Pinpoint the cell where the given text exists, returning its [x, y] midpoint coordinate. 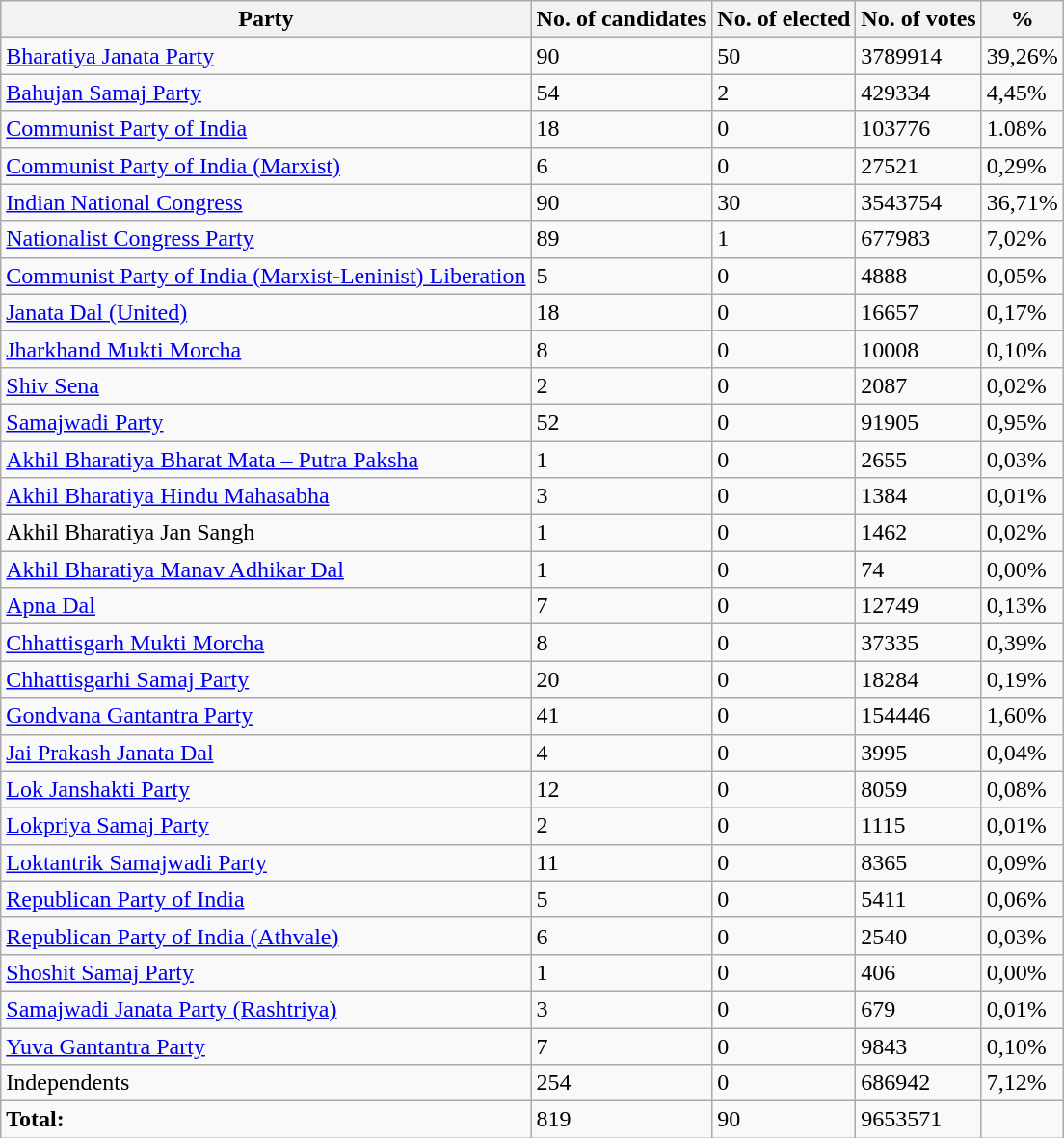
677983 [918, 239]
Chhattisgarh Mukti Morcha [266, 643]
Shoshit Samaj Party [266, 972]
54 [622, 93]
0,06% [1022, 899]
Party [266, 19]
No. of elected [785, 19]
0,09% [1022, 862]
1,60% [1022, 716]
2655 [918, 460]
1462 [918, 533]
Total: [266, 1120]
0,04% [1022, 753]
0,17% [1022, 312]
8365 [918, 862]
Communist Party of India (Marxist) [266, 166]
Republican Party of India (Athvale) [266, 936]
Akhil Bharatiya Bharat Mata – Putra Paksha [266, 460]
% [1022, 19]
89 [622, 239]
819 [622, 1120]
Akhil Bharatiya Hindu Mahasabha [266, 496]
686942 [918, 1083]
2540 [918, 936]
1384 [918, 496]
12749 [918, 606]
74 [918, 569]
7,12% [1022, 1083]
16657 [918, 312]
Akhil Bharatiya Manav Adhikar Dal [266, 569]
No. of candidates [622, 19]
37335 [918, 643]
154446 [918, 716]
4,45% [1022, 93]
103776 [918, 129]
Shiv Sena [266, 385]
1115 [918, 826]
Bahujan Samaj Party [266, 93]
50 [785, 56]
1.08% [1022, 129]
406 [918, 972]
9653571 [918, 1120]
41 [622, 716]
Chhattisgarhi Samaj Party [266, 679]
Republican Party of India [266, 899]
0,08% [1022, 789]
Lok Janshakti Party [266, 789]
2087 [918, 385]
3789914 [918, 56]
11 [622, 862]
91905 [918, 422]
3995 [918, 753]
27521 [918, 166]
4888 [918, 276]
Communist Party of India (Marxist-Leninist) Liberation [266, 276]
Communist Party of India [266, 129]
Yuva Gantantra Party [266, 1045]
679 [918, 1009]
Nationalist Congress Party [266, 239]
5411 [918, 899]
3543754 [918, 202]
Independents [266, 1083]
254 [622, 1083]
30 [785, 202]
18284 [918, 679]
0,95% [1022, 422]
0,19% [1022, 679]
20 [622, 679]
Apna Dal [266, 606]
Indian National Congress [266, 202]
12 [622, 789]
Janata Dal (United) [266, 312]
36,71% [1022, 202]
Lokpriya Samaj Party [266, 826]
39,26% [1022, 56]
Bharatiya Janata Party [266, 56]
52 [622, 422]
Jai Prakash Janata Dal [266, 753]
Samajwadi Party [266, 422]
0,13% [1022, 606]
Loktantrik Samajwadi Party [266, 862]
429334 [918, 93]
Gondvana Gantantra Party [266, 716]
7,02% [1022, 239]
4 [622, 753]
Samajwadi Janata Party (Rashtriya) [266, 1009]
Akhil Bharatiya Jan Sangh [266, 533]
8059 [918, 789]
Jharkhand Mukti Morcha [266, 349]
0,39% [1022, 643]
No. of votes [918, 19]
0,05% [1022, 276]
0,29% [1022, 166]
10008 [918, 349]
9843 [918, 1045]
